Output the (X, Y) coordinate of the center of the cell containing the given text.  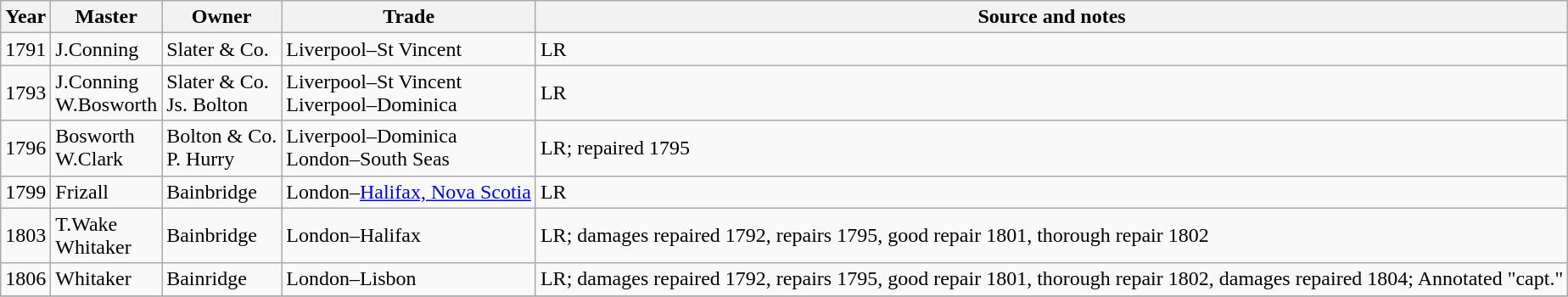
BosworthW.Clark (107, 148)
LR; damages repaired 1792, repairs 1795, good repair 1801, thorough repair 1802, damages repaired 1804; Annotated "capt." (1051, 279)
Bainridge (222, 279)
Frizall (107, 192)
Slater & Co. (222, 49)
Liverpool–DominicaLondon–South Seas (409, 148)
1796 (25, 148)
Slater & Co.Js. Bolton (222, 93)
Bolton & Co.P. Hurry (222, 148)
J.Conning (107, 49)
Source and notes (1051, 17)
Owner (222, 17)
Master (107, 17)
Trade (409, 17)
London–Halifax, Nova Scotia (409, 192)
London–Halifax (409, 236)
1806 (25, 279)
T.WakeWhitaker (107, 236)
London–Lisbon (409, 279)
J.ConningW.Bosworth (107, 93)
Liverpool–St VincentLiverpool–Dominica (409, 93)
1791 (25, 49)
Whitaker (107, 279)
Year (25, 17)
LR; damages repaired 1792, repairs 1795, good repair 1801, thorough repair 1802 (1051, 236)
LR; repaired 1795 (1051, 148)
1803 (25, 236)
Liverpool–St Vincent (409, 49)
1793 (25, 93)
1799 (25, 192)
